Return [X, Y] of the center of cell containing provided text 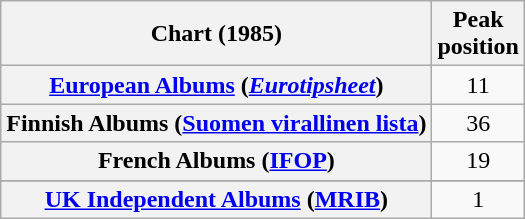
UK Independent Albums (MRIB) [216, 199]
European Albums (Eurotipsheet) [216, 85]
Peakposition [478, 34]
French Albums (IFOP) [216, 161]
11 [478, 85]
Chart (1985) [216, 34]
1 [478, 199]
Finnish Albums (Suomen virallinen lista) [216, 123]
19 [478, 161]
36 [478, 123]
